Output the (x, y) coordinate of the center of the cell containing the given text.  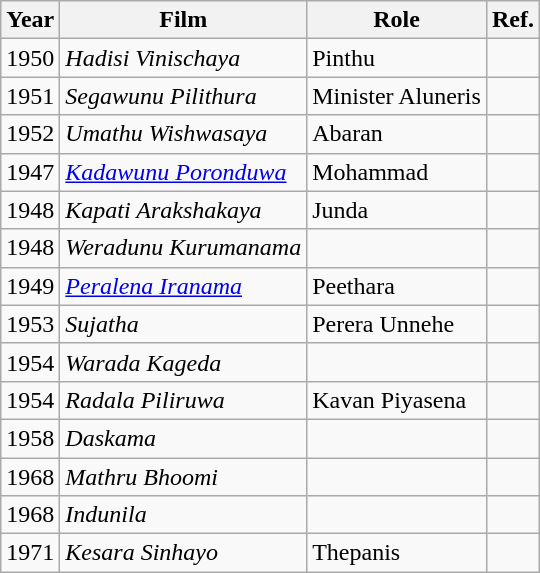
Film (184, 20)
Junda (397, 210)
1947 (30, 172)
1971 (30, 553)
Pinthu (397, 58)
1953 (30, 324)
Umathu Wishwasaya (184, 134)
Kadawunu Poronduwa (184, 172)
1951 (30, 96)
Sujatha (184, 324)
Indunila (184, 515)
Peethara (397, 286)
1950 (30, 58)
Year (30, 20)
Mathru Bhoomi (184, 477)
Mohammad (397, 172)
Hadisi Vinischaya (184, 58)
Kavan Piyasena (397, 400)
Radala Piliruwa (184, 400)
Warada Kageda (184, 362)
Kapati Arakshakaya (184, 210)
Perera Unnehe (397, 324)
1952 (30, 134)
Daskama (184, 438)
Peralena Iranama (184, 286)
Weradunu Kurumanama (184, 248)
Kesara Sinhayo (184, 553)
1949 (30, 286)
Segawunu Pilithura (184, 96)
Thepanis (397, 553)
Abaran (397, 134)
Minister Aluneris (397, 96)
Ref. (512, 20)
Role (397, 20)
1958 (30, 438)
